For the text-containing cell, return its midpoint in [X, Y] coordinate format. 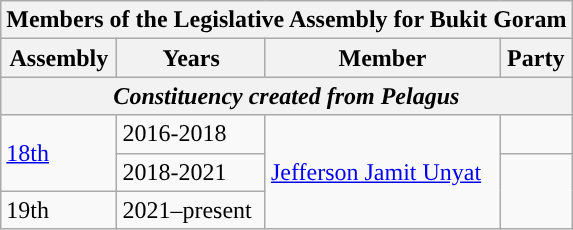
Assembly [59, 58]
19th [59, 210]
Years [192, 58]
Member [382, 58]
Jefferson Jamit Unyat [382, 172]
2018-2021 [192, 172]
Members of the Legislative Assembly for Bukit Goram [286, 20]
2016-2018 [192, 134]
Constituency created from Pelagus [286, 96]
2021–present [192, 210]
Party [536, 58]
18th [59, 153]
